Extract the (x, y) coordinate from the center of the cell holding the provided text.  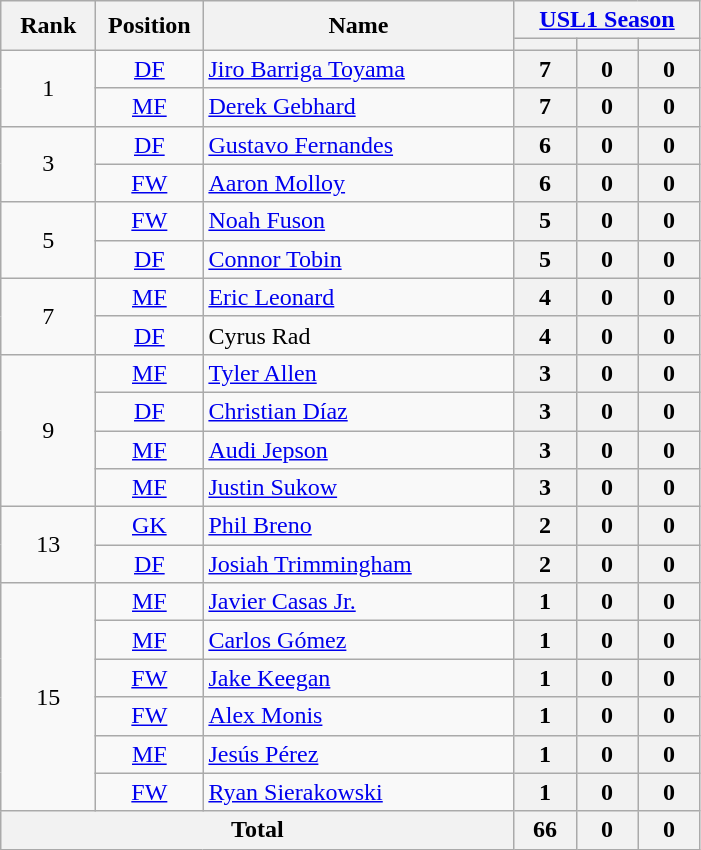
Jiro Barriga Toyama (358, 69)
Jesús Pérez (358, 754)
Phil Breno (358, 526)
Total (258, 830)
USL1 Season (607, 20)
66 (545, 830)
Audi Jepson (358, 449)
Cyrus Rad (358, 335)
Javier Casas Jr. (358, 602)
Name (358, 26)
Jake Keegan (358, 678)
Gustavo Fernandes (358, 145)
Tyler Allen (358, 373)
Christian Díaz (358, 411)
Justin Sukow (358, 488)
GK (150, 526)
Ryan Sierakowski (358, 792)
13 (48, 545)
Position (150, 26)
Noah Fuson (358, 221)
Connor Tobin (358, 259)
Aaron Molloy (358, 183)
Derek Gebhard (358, 107)
9 (48, 430)
Josiah Trimmingham (358, 564)
Alex Monis (358, 716)
Rank (48, 26)
Carlos Gómez (358, 640)
Eric Leonard (358, 297)
15 (48, 697)
